Search for the cell housing the specified text and yield its [x, y] center coordinate. 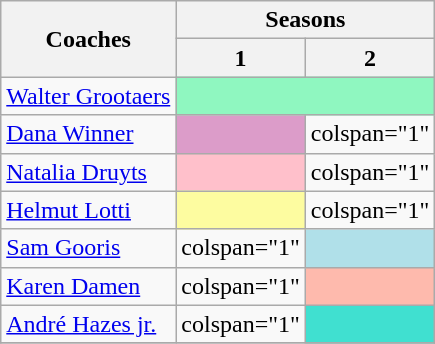
Karen Damen [88, 286]
Sam Gooris [88, 248]
Dana Winner [88, 134]
André Hazes jr. [88, 324]
Natalia Druyts [88, 172]
2 [370, 58]
Seasons [306, 20]
1 [241, 58]
Coaches [88, 39]
Helmut Lotti [88, 210]
Walter Grootaers [88, 96]
